Provide the (X, Y) coordinate of the cell's center where the given text is located.  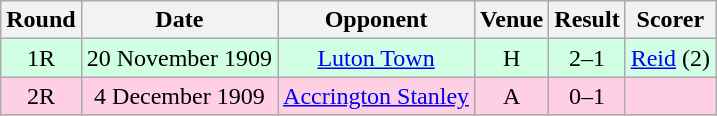
Date (179, 20)
4 December 1909 (179, 96)
Scorer (670, 20)
A (512, 96)
Reid (2) (670, 58)
Accrington Stanley (376, 96)
Result (587, 20)
20 November 1909 (179, 58)
Opponent (376, 20)
2–1 (587, 58)
H (512, 58)
Luton Town (376, 58)
2R (41, 96)
0–1 (587, 96)
Venue (512, 20)
Round (41, 20)
1R (41, 58)
